Determine the (X, Y) coordinate at the center of the cell enclosing the given text.  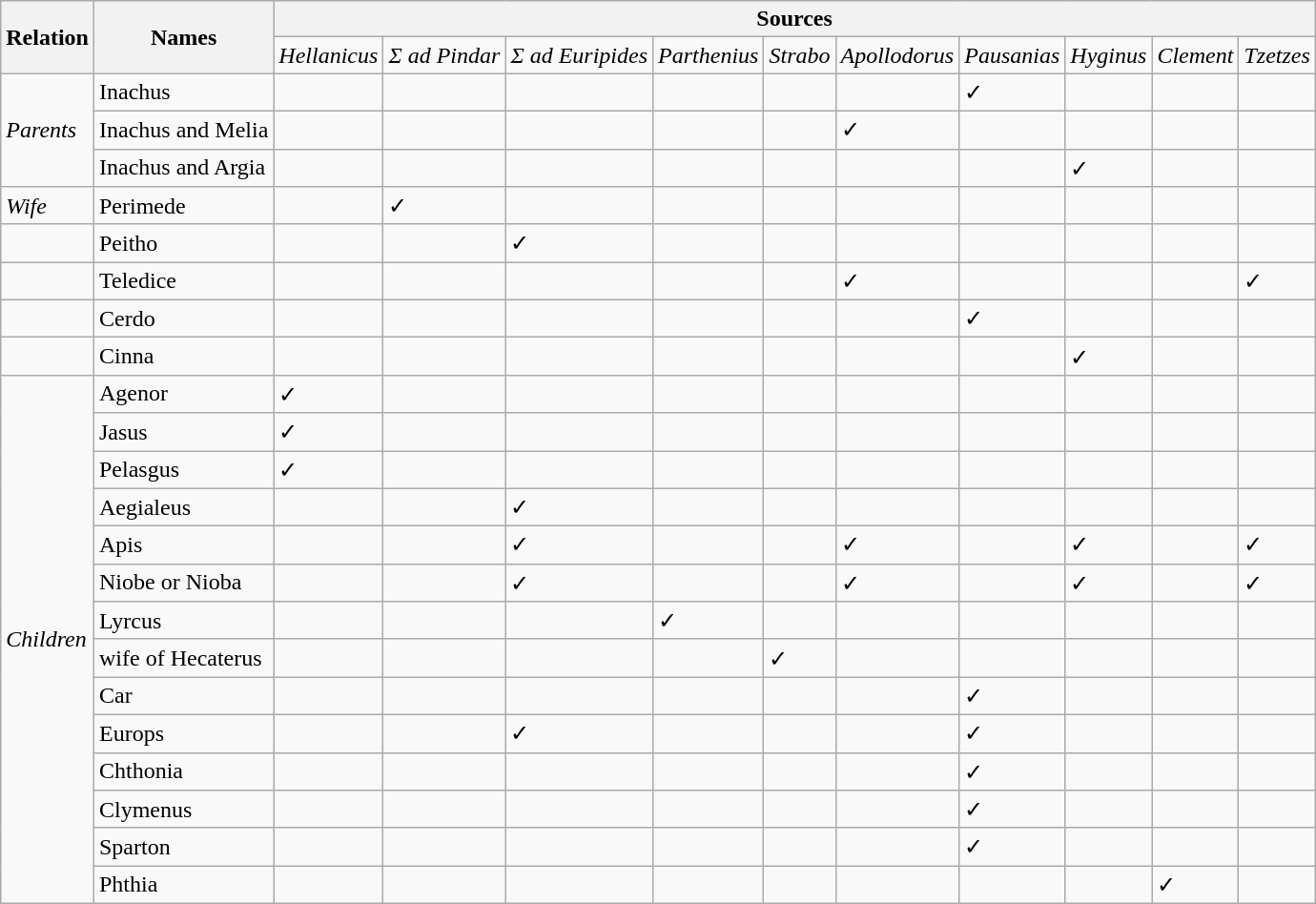
Pausanias (1013, 55)
Inachus and Argia (183, 168)
Niobe or Nioba (183, 583)
Apis (183, 545)
Σ ad Euripides (580, 55)
Jasus (183, 432)
Clement (1196, 55)
Tzetzes (1277, 55)
Hellanicus (328, 55)
Apollodorus (897, 55)
Strabo (799, 55)
Agenor (183, 394)
wife of Hecaterus (183, 658)
Cerdo (183, 318)
Sparton (183, 847)
Wife (48, 206)
Europs (183, 733)
Pelasgus (183, 469)
Aegialeus (183, 507)
Peitho (183, 243)
Names (183, 37)
Sources (795, 19)
Clymenus (183, 810)
Phthia (183, 885)
Teledice (183, 281)
Children (48, 639)
Cinna (183, 357)
Perimede (183, 206)
Car (183, 696)
Lyrcus (183, 621)
Parents (48, 130)
Relation (48, 37)
Chthonia (183, 771)
Σ ad Pindar (444, 55)
Inachus (183, 92)
Parthenius (709, 55)
Inachus and Melia (183, 130)
Hyginus (1108, 55)
